Return the [X, Y] coordinate for the center point of the cell that contains the specified text.  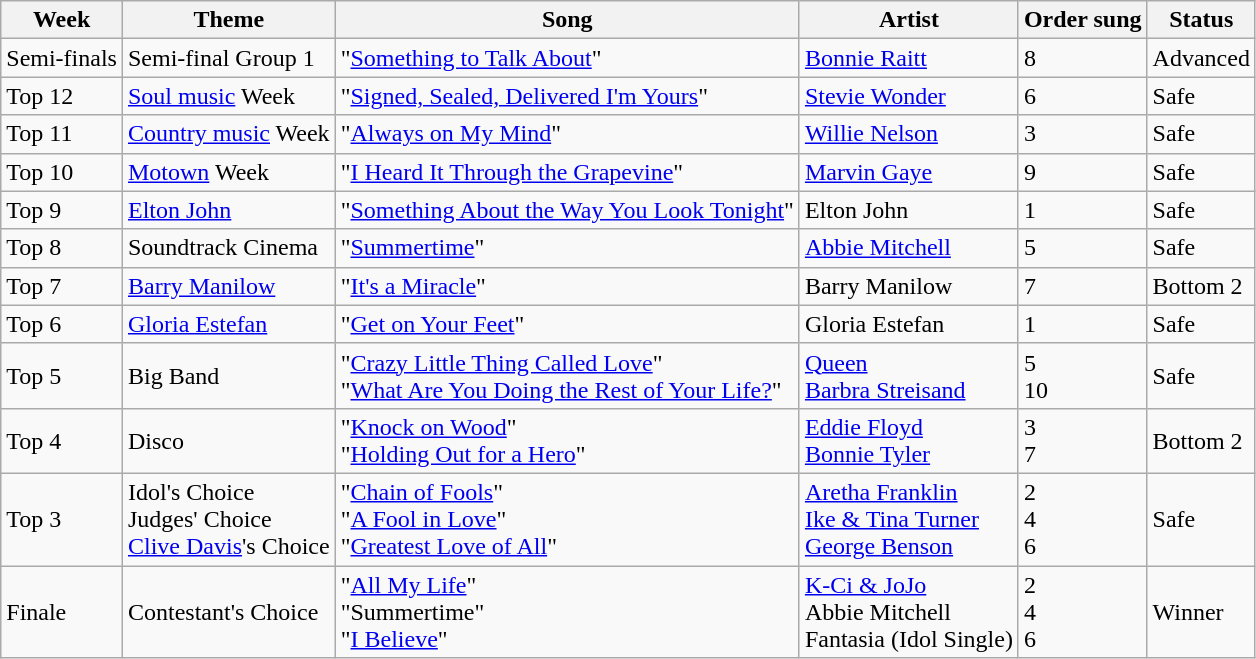
Top 10 [62, 172]
37 [1082, 440]
3 [1082, 134]
Top 3 [62, 519]
Country music Week [228, 134]
"Summertime" [567, 248]
Big Band [228, 376]
Idol's ChoiceJudges' ChoiceClive Davis's Choice [228, 519]
"Chain of Fools""A Fool in Love""Greatest Love of All" [567, 519]
"All My Life""Summertime""I Believe" [567, 612]
Abbie Mitchell [908, 248]
Top 7 [62, 286]
"I Heard It Through the Grapevine" [567, 172]
Stevie Wonder [908, 96]
510 [1082, 376]
Motown Week [228, 172]
Contestant's Choice [228, 612]
Eddie FloydBonnie Tyler [908, 440]
Marvin Gaye [908, 172]
9 [1082, 172]
Soundtrack Cinema [228, 248]
Top 4 [62, 440]
Winner [1201, 612]
"Something to Talk About" [567, 58]
Disco [228, 440]
Soul music Week [228, 96]
Week [62, 20]
Top 11 [62, 134]
5 [1082, 248]
"It's a Miracle" [567, 286]
Finale [62, 612]
Song [567, 20]
7 [1082, 286]
"Crazy Little Thing Called Love""What Are You Doing the Rest of Your Life?" [567, 376]
6 [1082, 96]
Status [1201, 20]
Willie Nelson [908, 134]
"Signed, Sealed, Delivered I'm Yours" [567, 96]
Top 8 [62, 248]
Semi-finals [62, 58]
8 [1082, 58]
QueenBarbra Streisand [908, 376]
K-Ci & JoJoAbbie MitchellFantasia (Idol Single) [908, 612]
Aretha FranklinIke & Tina TurnerGeorge Benson [908, 519]
Top 9 [62, 210]
Order sung [1082, 20]
Semi-final Group 1 [228, 58]
"Something About the Way You Look Tonight" [567, 210]
Artist [908, 20]
"Knock on Wood""Holding Out for a Hero" [567, 440]
"Always on My Mind" [567, 134]
Advanced [1201, 58]
Top 5 [62, 376]
"Get on Your Feet" [567, 324]
Top 6 [62, 324]
Theme [228, 20]
Bonnie Raitt [908, 58]
Top 12 [62, 96]
